Capture the cell that displays the provided text and extract its [X, Y] central coordinate. 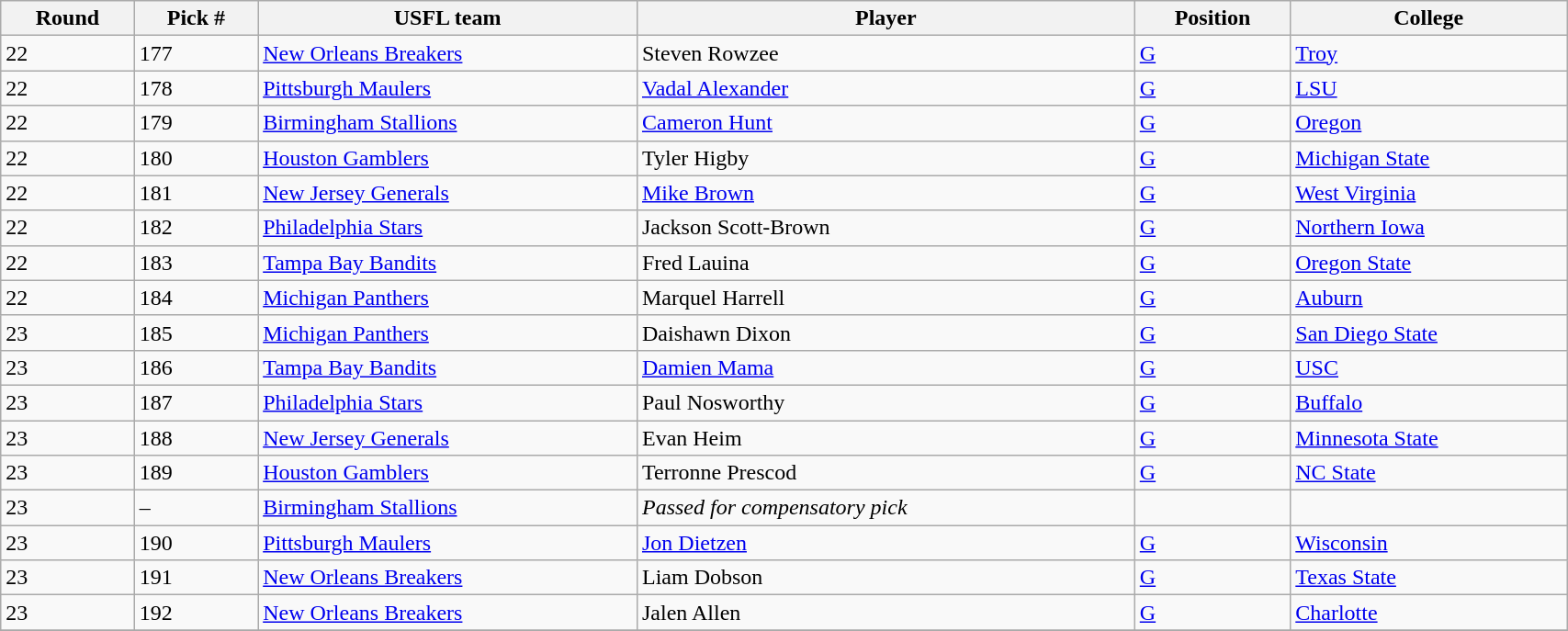
Passed for compensatory pick [886, 508]
184 [196, 298]
Texas State [1429, 578]
179 [196, 123]
Oregon [1429, 123]
NC State [1429, 473]
191 [196, 578]
Buffalo [1429, 402]
Player [886, 18]
Cameron Hunt [886, 123]
185 [196, 332]
Damien Mama [886, 367]
Oregon State [1429, 263]
Paul Nosworthy [886, 402]
Position [1213, 18]
College [1429, 18]
Tyler Higby [886, 158]
189 [196, 473]
Jackson Scott-Brown [886, 228]
Northern Iowa [1429, 228]
Mike Brown [886, 193]
Pick # [196, 18]
Troy [1429, 53]
Steven Rowzee [886, 53]
178 [196, 88]
Marquel Harrell [886, 298]
San Diego State [1429, 332]
– [196, 508]
180 [196, 158]
187 [196, 402]
Jon Dietzen [886, 543]
183 [196, 263]
Daishawn Dixon [886, 332]
LSU [1429, 88]
181 [196, 193]
Liam Dobson [886, 578]
Round [68, 18]
177 [196, 53]
192 [196, 613]
Auburn [1429, 298]
Wisconsin [1429, 543]
Minnesota State [1429, 438]
Terronne Prescod [886, 473]
186 [196, 367]
182 [196, 228]
Jalen Allen [886, 613]
USFL team [448, 18]
Charlotte [1429, 613]
188 [196, 438]
Fred Lauina [886, 263]
West Virginia [1429, 193]
Michigan State [1429, 158]
190 [196, 543]
USC [1429, 367]
Evan Heim [886, 438]
Vadal Alexander [886, 88]
